Output the (X, Y) coordinate of the center of the cell containing the given text.  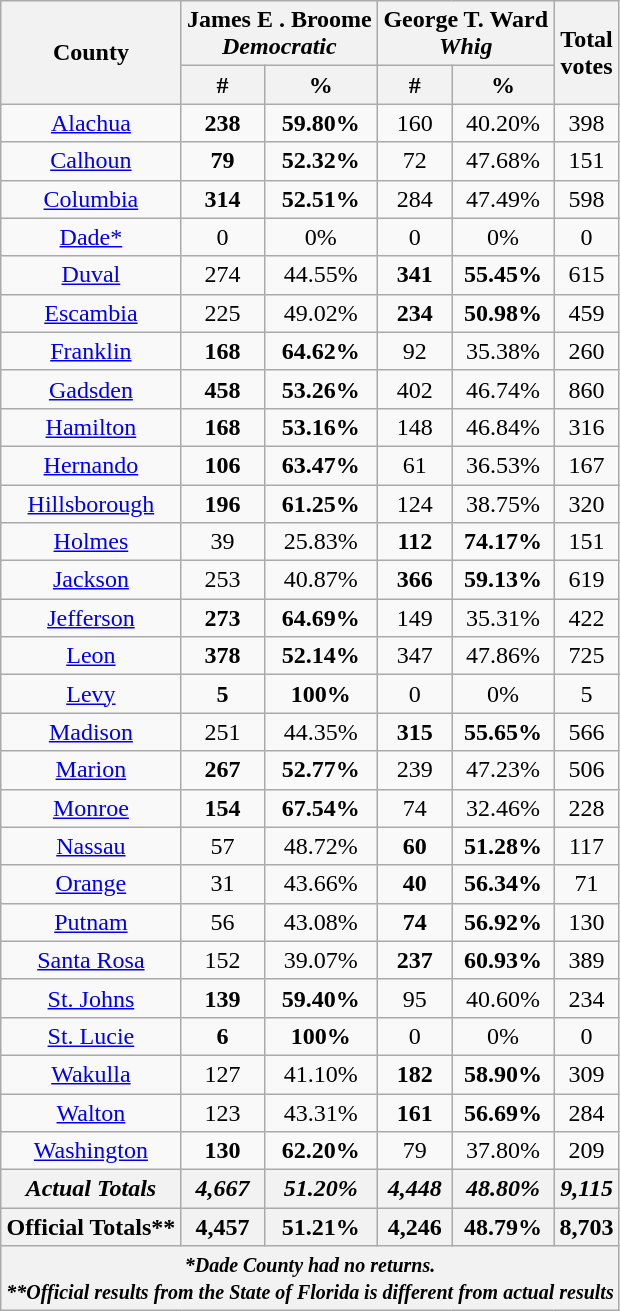
43.31% (321, 1113)
39 (222, 542)
56 (222, 922)
52.77% (321, 770)
County (91, 52)
154 (222, 808)
Official Totals** (91, 1227)
59.80% (321, 123)
251 (222, 732)
4,457 (222, 1227)
6 (222, 1036)
4,246 (415, 1227)
92 (415, 351)
43.08% (321, 922)
59.13% (503, 580)
237 (415, 960)
152 (222, 960)
56.69% (503, 1113)
35.31% (503, 618)
139 (222, 998)
57 (222, 846)
Levy (91, 694)
48.72% (321, 846)
25.83% (321, 542)
55.65% (503, 732)
James E . BroomeDemocratic (280, 34)
315 (415, 732)
40 (415, 884)
71 (586, 884)
506 (586, 770)
253 (222, 580)
123 (222, 1113)
61.25% (321, 503)
56.92% (503, 922)
60 (415, 846)
273 (222, 618)
40.87% (321, 580)
43.66% (321, 884)
458 (222, 389)
161 (415, 1113)
56.34% (503, 884)
58.90% (503, 1074)
60.93% (503, 960)
Columbia (91, 199)
47.49% (503, 199)
316 (586, 427)
209 (586, 1151)
459 (586, 313)
Hillsborough (91, 503)
31 (222, 884)
309 (586, 1074)
598 (586, 199)
Marion (91, 770)
Wakulla (91, 1074)
48.79% (503, 1227)
148 (415, 427)
Orange (91, 884)
389 (586, 960)
Calhoun (91, 161)
167 (586, 465)
378 (222, 656)
52.51% (321, 199)
95 (415, 998)
Duval (91, 275)
55.45% (503, 275)
Actual Totals (91, 1189)
Walton (91, 1113)
51.28% (503, 846)
615 (586, 275)
47.68% (503, 161)
Jefferson (91, 618)
*Dade County had no returns. **Official results from the State of Florida is different from actual results (310, 1278)
Madison (91, 732)
George T. WardWhig (466, 34)
182 (415, 1074)
9,115 (586, 1189)
72 (415, 161)
Totalvotes (586, 52)
260 (586, 351)
4,667 (222, 1189)
59.40% (321, 998)
112 (415, 542)
40.60% (503, 998)
35.38% (503, 351)
32.46% (503, 808)
40.20% (503, 123)
49.02% (321, 313)
402 (415, 389)
Alachua (91, 123)
63.47% (321, 465)
50.98% (503, 313)
124 (415, 503)
4,448 (415, 1189)
Hamilton (91, 427)
74.17% (503, 542)
422 (586, 618)
238 (222, 123)
725 (586, 656)
47.23% (503, 770)
44.55% (321, 275)
53.16% (321, 427)
38.75% (503, 503)
48.80% (503, 1189)
314 (222, 199)
64.69% (321, 618)
41.10% (321, 1074)
52.14% (321, 656)
347 (415, 656)
160 (415, 123)
274 (222, 275)
267 (222, 770)
46.74% (503, 389)
36.53% (503, 465)
Dade* (91, 237)
366 (415, 580)
47.86% (503, 656)
239 (415, 770)
398 (586, 123)
860 (586, 389)
341 (415, 275)
46.84% (503, 427)
566 (586, 732)
Nassau (91, 846)
Hernando (91, 465)
225 (222, 313)
8,703 (586, 1227)
39.07% (321, 960)
117 (586, 846)
St. Lucie (91, 1036)
53.26% (321, 389)
St. Johns (91, 998)
61 (415, 465)
228 (586, 808)
Monroe (91, 808)
52.32% (321, 161)
149 (415, 618)
Santa Rosa (91, 960)
127 (222, 1074)
51.20% (321, 1189)
Jackson (91, 580)
Gadsden (91, 389)
106 (222, 465)
37.80% (503, 1151)
67.54% (321, 808)
Escambia (91, 313)
Putnam (91, 922)
44.35% (321, 732)
Franklin (91, 351)
196 (222, 503)
Holmes (91, 542)
619 (586, 580)
62.20% (321, 1151)
Washington (91, 1151)
320 (586, 503)
51.21% (321, 1227)
Leon (91, 656)
64.62% (321, 351)
